Locate the cell with the specified text and output its (X, Y) center coordinate. 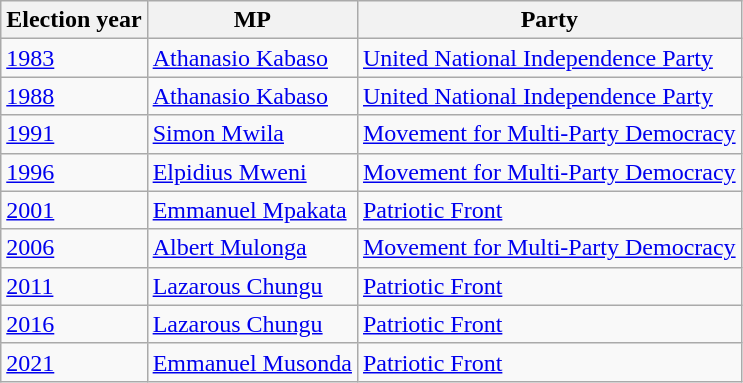
Emmanuel Mpakata (252, 210)
2016 (74, 324)
1991 (74, 134)
2011 (74, 286)
1996 (74, 172)
Albert Mulonga (252, 248)
Elpidius Mweni (252, 172)
2021 (74, 362)
Emmanuel Musonda (252, 362)
Election year (74, 20)
Simon Mwila (252, 134)
2001 (74, 210)
1983 (74, 58)
Party (549, 20)
1988 (74, 96)
2006 (74, 248)
MP (252, 20)
